Detect which cell encompasses the target text, then output its (x, y) center coordinate. 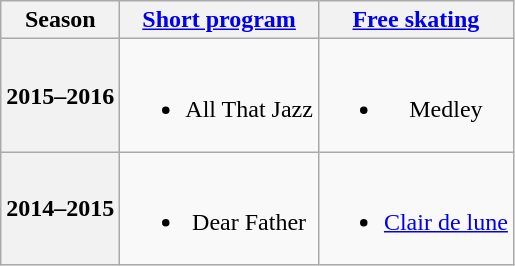
Free skating (416, 20)
Dear Father (220, 208)
All That Jazz (220, 96)
Medley (416, 96)
Clair de lune (416, 208)
2015–2016 (60, 96)
Short program (220, 20)
2014–2015 (60, 208)
Season (60, 20)
